Search for the cell housing the specified text and yield its [X, Y] center coordinate. 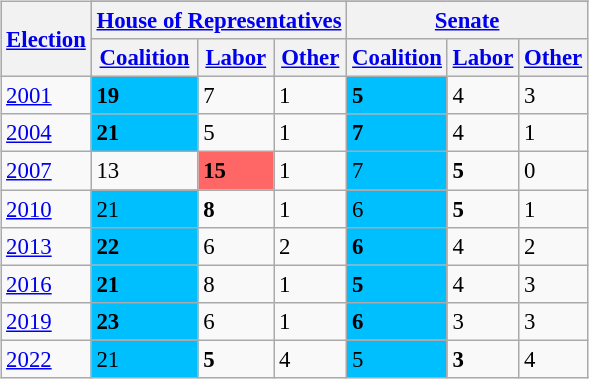
2010 [46, 209]
Election [46, 40]
Senate [468, 21]
23 [144, 321]
13 [144, 171]
22 [144, 246]
2016 [46, 284]
2022 [46, 359]
2013 [46, 246]
0 [554, 171]
2001 [46, 96]
2004 [46, 133]
2007 [46, 171]
19 [144, 96]
House of Representatives [219, 21]
2019 [46, 321]
15 [236, 171]
